Scan for the cell matching the given text and deliver its (x, y) coordinate at center. 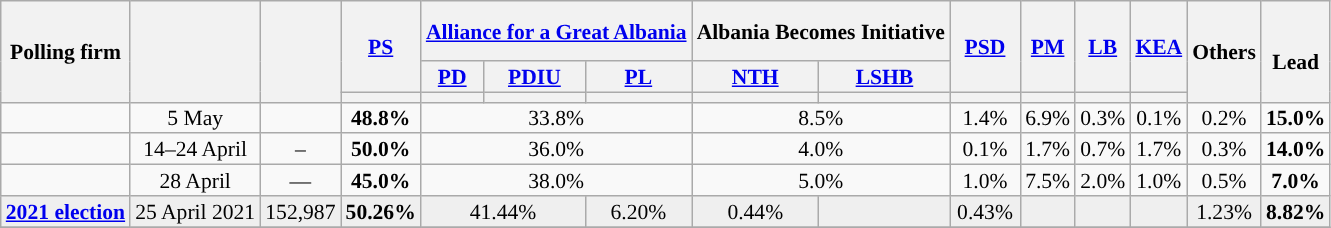
7.0% (1296, 180)
0.2% (1224, 118)
14.0% (1296, 150)
15.0% (1296, 118)
41.44% (503, 212)
0.44% (756, 212)
36.0% (556, 150)
152,987 (300, 212)
KEA (1158, 46)
6.9% (1048, 118)
14–24 April (195, 150)
33.8% (556, 118)
PDIU (535, 76)
Alliance for a Great Albania (556, 31)
LB (1102, 46)
45.0% (381, 180)
— (300, 180)
0.7% (1102, 150)
7.5% (1048, 180)
NTH (756, 76)
4.0% (821, 150)
25 April 2021 (195, 212)
PSD (985, 46)
1.4% (985, 118)
2.0% (1102, 180)
50.0% (381, 150)
1.23% (1224, 212)
0.5% (1224, 180)
2021 election (66, 212)
– (300, 150)
5.0% (821, 180)
LSHB (884, 76)
0.43% (985, 212)
5 May (195, 118)
Others (1224, 52)
Albania Becomes Initiative (821, 31)
PD (452, 76)
PL (638, 76)
50.26% (381, 212)
PS (381, 46)
Lead (1296, 52)
8.82% (1296, 212)
48.8% (381, 118)
28 April (195, 180)
Polling firm (66, 52)
38.0% (556, 180)
8.5% (821, 118)
6.20% (638, 212)
PM (1048, 46)
